Pinpoint the cell where the given text exists, returning its [X, Y] midpoint coordinate. 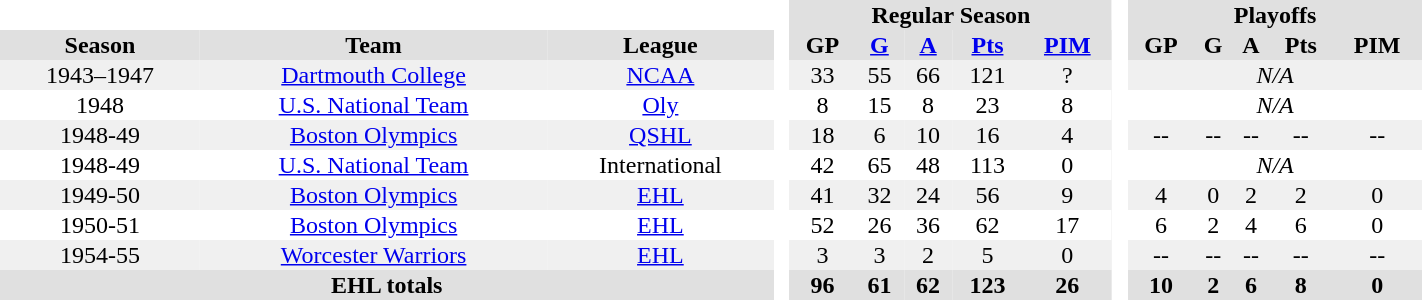
113 [987, 165]
Regular Season [951, 15]
65 [880, 165]
1948 [100, 105]
9 [1068, 195]
56 [987, 195]
Oly [660, 105]
NCAA [660, 75]
Team [374, 45]
QSHL [660, 135]
1954-55 [100, 255]
32 [880, 195]
? [1068, 75]
52 [822, 225]
36 [928, 225]
Worcester Warriors [374, 255]
1943–1947 [100, 75]
International [660, 165]
17 [1068, 225]
Playoffs [1275, 15]
15 [880, 105]
23 [987, 105]
1950-51 [100, 225]
66 [928, 75]
1949-50 [100, 195]
123 [987, 285]
48 [928, 165]
33 [822, 75]
5 [987, 255]
EHL totals [387, 285]
121 [987, 75]
55 [880, 75]
96 [822, 285]
42 [822, 165]
Dartmouth College [374, 75]
24 [928, 195]
16 [987, 135]
18 [822, 135]
41 [822, 195]
Season [100, 45]
61 [880, 285]
League [660, 45]
